Capture the cell that displays the provided text and extract its [X, Y] central coordinate. 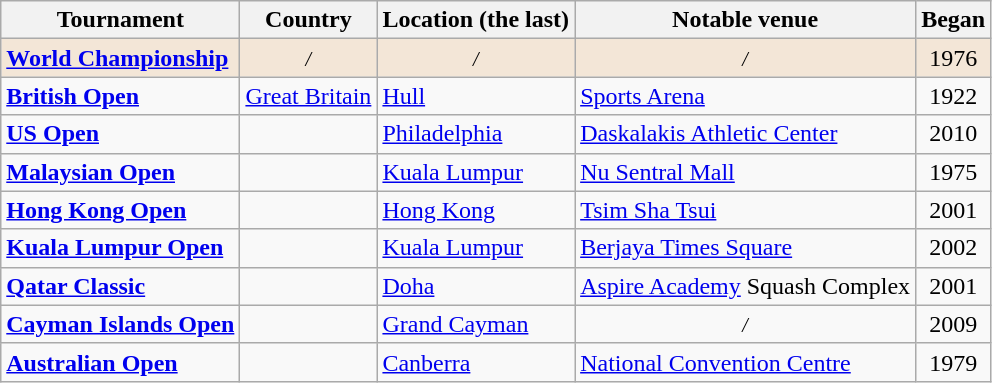
Australian Open [120, 362]
Canberra [476, 362]
1976 [954, 58]
Kuala Lumpur Open [120, 248]
Tournament [120, 20]
2009 [954, 324]
1979 [954, 362]
National Convention Centre [746, 362]
British Open [120, 96]
World Championship [120, 58]
Country [308, 20]
Hong Kong [476, 210]
Tsim Sha Tsui [746, 210]
Philadelphia [476, 134]
Cayman Islands Open [120, 324]
Sports Arena [746, 96]
Aspire Academy Squash Complex [746, 286]
Began [954, 20]
Location (the last) [476, 20]
Qatar Classic [120, 286]
Daskalakis Athletic Center [746, 134]
1975 [954, 172]
Grand Cayman [476, 324]
Doha [476, 286]
Malaysian Open [120, 172]
2002 [954, 248]
Nu Sentral Mall [746, 172]
2010 [954, 134]
US Open [120, 134]
Berjaya Times Square [746, 248]
1922 [954, 96]
Hull [476, 96]
Hong Kong Open [120, 210]
Notable venue [746, 20]
Great Britain [308, 96]
